Return (X, Y) of the center of cell containing provided text 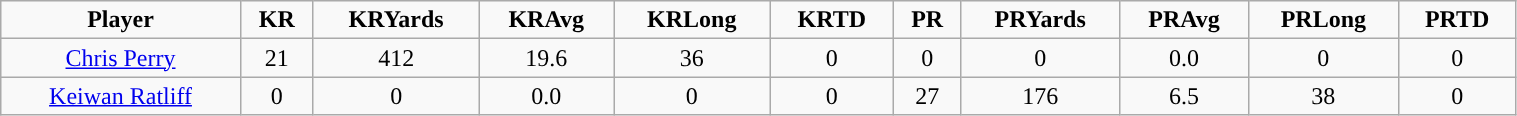
38 (1323, 96)
PRYards (1040, 20)
PRAvg (1184, 20)
27 (928, 96)
PRTD (1457, 20)
KR (276, 20)
KRTD (832, 20)
6.5 (1184, 96)
KRYards (396, 20)
PRLong (1323, 20)
19.6 (546, 58)
412 (396, 58)
21 (276, 58)
KRLong (692, 20)
Player (121, 20)
36 (692, 58)
Chris Perry (121, 58)
Keiwan Ratliff (121, 96)
176 (1040, 96)
KRAvg (546, 20)
PR (928, 20)
